Provide the [X, Y] coordinate of the cell's center where the given text is located.  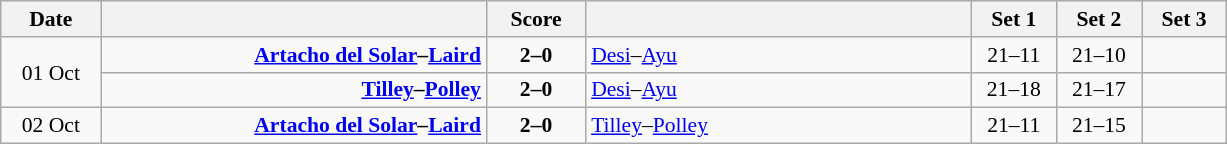
Set 3 [1184, 19]
21–17 [1098, 90]
Score [536, 19]
Date [51, 19]
21–18 [1014, 90]
21–10 [1098, 55]
01 Oct [51, 72]
21–15 [1098, 126]
02 Oct [51, 126]
Set 1 [1014, 19]
Set 2 [1098, 19]
